For the text-containing cell, return its midpoint in (X, Y) coordinate format. 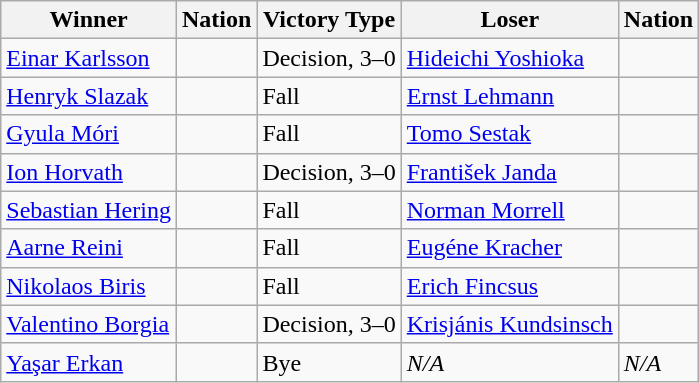
Erich Fincsus (510, 286)
Norman Morrell (510, 210)
Valentino Borgia (89, 324)
Ion Horvath (89, 172)
Winner (89, 20)
Einar Karlsson (89, 58)
Ernst Lehmann (510, 96)
Loser (510, 20)
Yaşar Erkan (89, 362)
Victory Type (329, 20)
František Janda (510, 172)
Aarne Reini (89, 248)
Gyula Móri (89, 134)
Tomo Sestak (510, 134)
Hideichi Yoshioka (510, 58)
Krisjánis Kundsinsch (510, 324)
Sebastian Hering (89, 210)
Nikolaos Biris (89, 286)
Eugéne Kracher (510, 248)
Bye (329, 362)
Henryk Slazak (89, 96)
